Scan for the cell matching the given text and deliver its (x, y) coordinate at center. 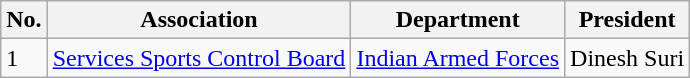
No. (24, 20)
Indian Armed Forces (458, 58)
1 (24, 58)
Department (458, 20)
President (628, 20)
Dinesh Suri (628, 58)
Services Sports Control Board (199, 58)
Association (199, 20)
